Scan for the cell matching the given text and deliver its (x, y) coordinate at center. 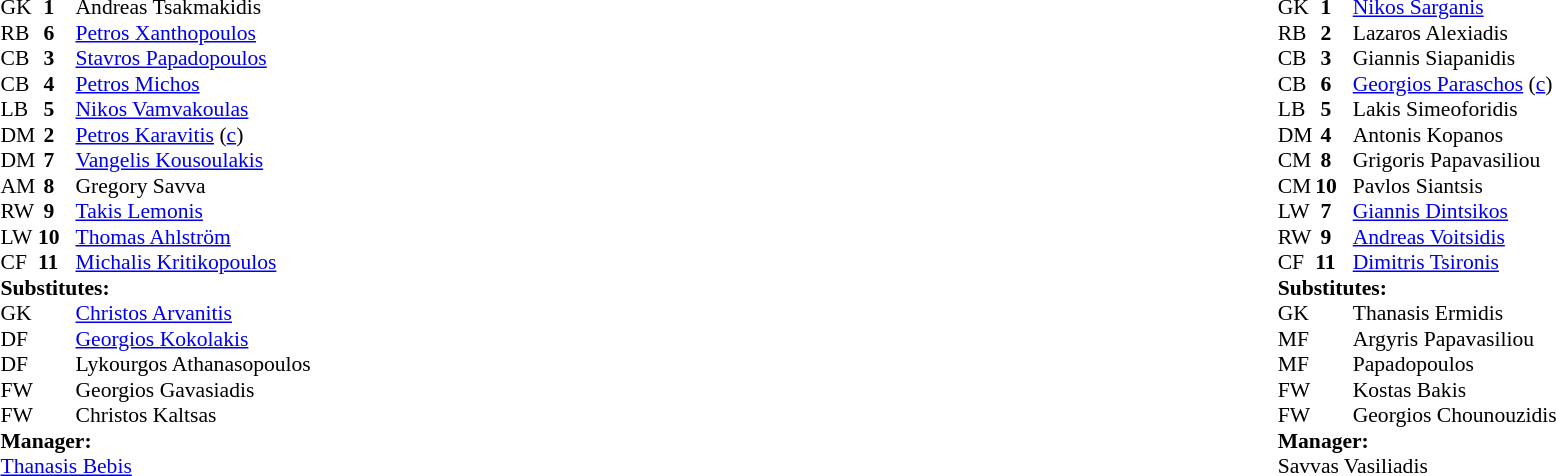
Vangelis Kousoulakis (194, 161)
Georgios Kokolakis (194, 339)
Nikos Vamvakoulas (194, 109)
Manager: (155, 441)
Stavros Papadopoulos (194, 59)
Petros Xanthopoulos (194, 33)
AM (19, 186)
Petros Michos (194, 84)
Substitutes: (155, 288)
Michalis Kritikopoulos (194, 263)
Gregory Savva (194, 186)
Georgios Gavasiadis (194, 390)
Christos Kaltsas (194, 415)
Christos Arvanitis (194, 313)
Takis Lemonis (194, 211)
Petros Karavitis (c) (194, 135)
Lykourgos Athanasopoulos (194, 365)
Thomas Ahlström (194, 237)
